Locate the cell with the specified text and output its [X, Y] center coordinate. 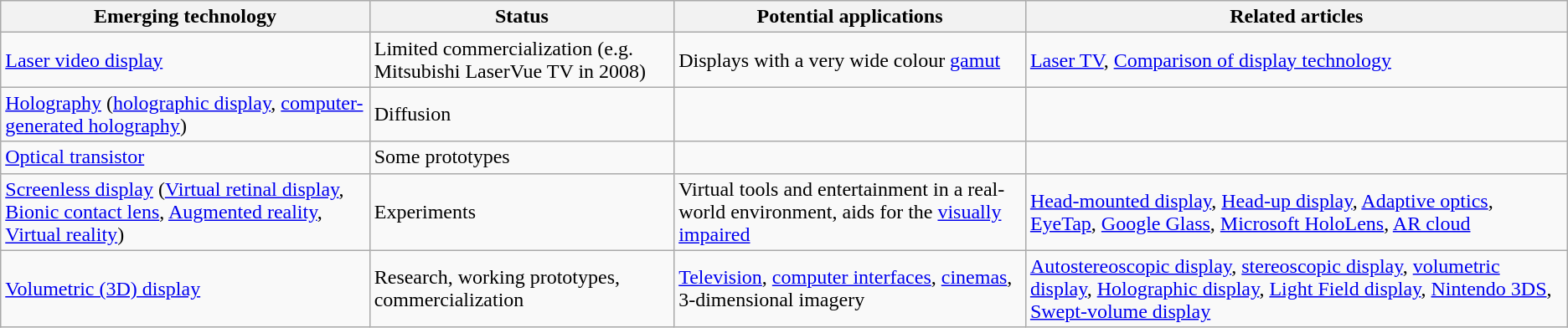
Diffusion [521, 114]
Virtual tools and entertainment in a real-world environment, aids for the visually impaired [850, 212]
Optical transistor [185, 157]
Volumetric (3D) display [185, 289]
Laser video display [185, 60]
Some prototypes [521, 157]
Laser TV, Comparison of display technology [1297, 60]
Holography (holographic display, computer-generated holography) [185, 114]
Screenless display (Virtual retinal display, Bionic contact lens, Augmented reality, Virtual reality) [185, 212]
Television, computer interfaces, cinemas, 3-dimensional imagery [850, 289]
Limited commercialization (e.g. Mitsubishi LaserVue TV in 2008) [521, 60]
Potential applications [850, 17]
Emerging technology [185, 17]
Experiments [521, 212]
Research, working prototypes, commercialization [521, 289]
Head-mounted display, Head-up display, Adaptive optics, EyeTap, Google Glass, Microsoft HoloLens, AR cloud [1297, 212]
Status [521, 17]
Autostereoscopic display, stereoscopic display, volumetric display, Holographic display, Light Field display, Nintendo 3DS, Swept-volume display [1297, 289]
Related articles [1297, 17]
Displays with a very wide colour gamut [850, 60]
